From the cell containing the given text, extract its center point as (x, y) coordinate. 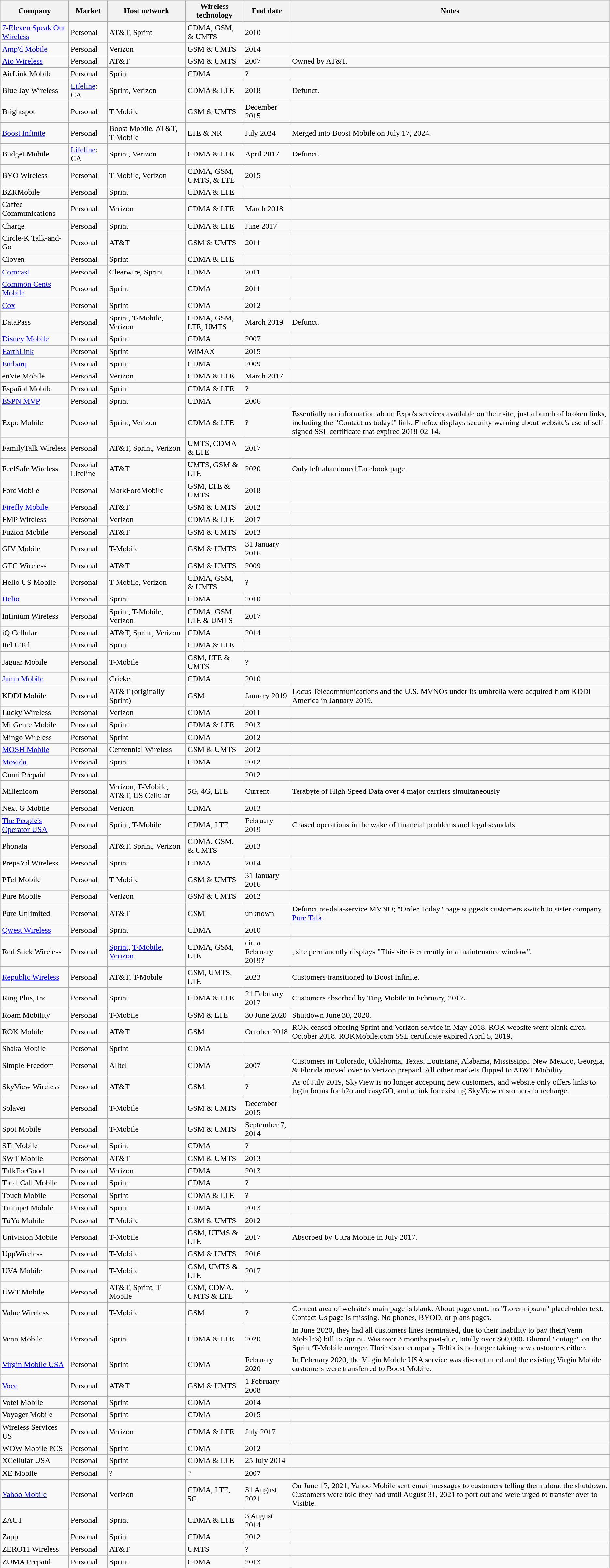
Host network (147, 11)
Qwest Wireless (35, 930)
BZRMobile (35, 192)
Value Wireless (35, 1313)
UMTS (214, 1549)
FMP Wireless (35, 520)
Spot Mobile (35, 1129)
WiMAX (214, 351)
Boost Infinite (35, 133)
AT&T, Sprint, T-Mobile (147, 1292)
Zapp (35, 1537)
Hello US Mobile (35, 582)
Alltel (147, 1065)
Budget Mobile (35, 154)
Embarq (35, 364)
Shaka Mobile (35, 1049)
Voce (35, 1385)
UVA Mobile (35, 1271)
31 August 2021 (267, 1494)
UMTS, GSM & LTE (214, 469)
Infinium Wireless (35, 616)
KDDI Mobile (35, 696)
, site permanently displays "This site is currently in a maintenance window". (450, 951)
Caffee Communications (35, 209)
Omni Prepaid (35, 775)
Locus Telecommunications and the U.S. MVNOs under its umbrella were acquired from KDDI America in January 2019. (450, 696)
FordMobile (35, 490)
5G, 4G, LTE (214, 791)
Comcast (35, 272)
CDMA, GSM, LTE, UMTS (214, 322)
CDMA, GSM, LTE & UMTS (214, 616)
AirLink Mobile (35, 74)
Common Cents Mobile (35, 289)
UppWireless (35, 1254)
Solavei (35, 1108)
AT&T, T-Mobile (147, 977)
September 7, 2014 (267, 1129)
Fuzion Mobile (35, 532)
Voyager Mobile (35, 1415)
Pure Mobile (35, 896)
April 2017 (267, 154)
July 2017 (267, 1432)
Terabyte of High Speed Data over 4 major carriers simultaneously (450, 791)
Amp'd Mobile (35, 49)
Votel Mobile (35, 1402)
Firefly Mobile (35, 507)
Shutdown June 30, 2020. (450, 1015)
CDMA, GSM, LTE (214, 951)
Cloven (35, 259)
TalkForGood (35, 1171)
CDMA, LTE, 5G (214, 1494)
End date (267, 11)
enVie Mobile (35, 376)
Boost Mobile, AT&T, T-Mobile (147, 133)
Personal Lifeline (88, 469)
Centennial Wireless (147, 750)
Sprint, T-Mobile (147, 825)
AT&T, Sprint (147, 32)
March 2017 (267, 376)
1 February 2008 (267, 1385)
Español Mobile (35, 389)
Circle-K Talk-and-Go (35, 243)
iQ Cellular (35, 633)
XCellular USA (35, 1461)
Jump Mobile (35, 679)
CDMA, LTE (214, 825)
Lucky Wireless (35, 712)
Current (267, 791)
GSM, UMTS, LTE (214, 977)
GSM & LTE (214, 1015)
January 2019 (267, 696)
Next G Mobile (35, 808)
MarkFordMobile (147, 490)
March 2019 (267, 322)
2006 (267, 401)
Red Stick Wireless (35, 951)
LTE & NR (214, 133)
Roam Mobility (35, 1015)
UWT Mobile (35, 1292)
July 2024 (267, 133)
October 2018 (267, 1032)
ZUMA Prepaid (35, 1562)
Univision Mobile (35, 1237)
unknown (267, 913)
Notes (450, 11)
FamilyTalk Wireless (35, 448)
Mingo Wireless (35, 737)
GSM, UMTS & LTE (214, 1271)
Expo Mobile (35, 422)
Phonata (35, 846)
Company (35, 11)
STi Mobile (35, 1146)
UMTS, CDMA & LTE (214, 448)
PrepaYd Wireless (35, 863)
25 July 2014 (267, 1461)
Ceased operations in the wake of financial problems and legal scandals. (450, 825)
Total Call Mobile (35, 1183)
CDMA, GSM, UMTS, & LTE (214, 175)
Pure Unlimited (35, 913)
Mi Gente Mobile (35, 725)
ZERO11 Wireless (35, 1549)
February 2019 (267, 825)
March 2018 (267, 209)
Ring Plus, Inc (35, 998)
Cricket (147, 679)
Disney Mobile (35, 339)
ZACT (35, 1520)
Defunct no-data-service MVNO; "Order Today" page suggests customers switch to sister company Pure Talk. (450, 913)
FeelSafe Wireless (35, 469)
XE Mobile (35, 1473)
Itel UTel (35, 645)
Wireless Services US (35, 1432)
Owned by AT&T. (450, 61)
Only left abandoned Facebook page (450, 469)
Movida (35, 762)
Blue Jay Wireless (35, 91)
Clearwire, Sprint (147, 272)
ROK Mobile (35, 1032)
June 2017 (267, 226)
Customers absorbed by Ting Mobile in February, 2017. (450, 998)
circa February 2019? (267, 951)
AT&T (originally Sprint) (147, 696)
Verizon, T-Mobile, AT&T, US Cellular (147, 791)
SWT Mobile (35, 1158)
February 2020 (267, 1365)
Market (88, 11)
BYO Wireless (35, 175)
Millenicom (35, 791)
2023 (267, 977)
Republic Wireless (35, 977)
GTC Wireless (35, 566)
GSM, UTMS & LTE (214, 1237)
Jaguar Mobile (35, 662)
21 February 2017 (267, 998)
Customers transitioned to Boost Infinite. (450, 977)
Yahoo Mobile (35, 1494)
The People's Operator USA (35, 825)
Aio Wireless (35, 61)
SkyView Wireless (35, 1087)
Trumpet Mobile (35, 1208)
PTel Mobile (35, 880)
Helio (35, 599)
Cox (35, 305)
TúYo Mobile (35, 1220)
GSM, CDMA, UMTS & LTE (214, 1292)
DataPass (35, 322)
Simple Freedom (35, 1065)
Wireless technology (214, 11)
MOSH Mobile (35, 750)
In February 2020, the Virgin Mobile USA service was discontinued and the existing Virgin Mobile customers were transferred to Boost Mobile. (450, 1365)
GIV Mobile (35, 549)
7-Eleven Speak Out Wireless (35, 32)
Merged into Boost Mobile on July 17, 2024. (450, 133)
Touch Mobile (35, 1195)
30 June 2020 (267, 1015)
Brightspot (35, 111)
Venn Mobile (35, 1339)
Charge (35, 226)
3 August 2014 (267, 1520)
Virgin Mobile USA (35, 1365)
Absorbed by Ultra Mobile in July 2017. (450, 1237)
EarthLink (35, 351)
WOW Mobile PCS (35, 1448)
ESPN MVP (35, 401)
2016 (267, 1254)
